Return [X, Y] of the center of cell containing provided text 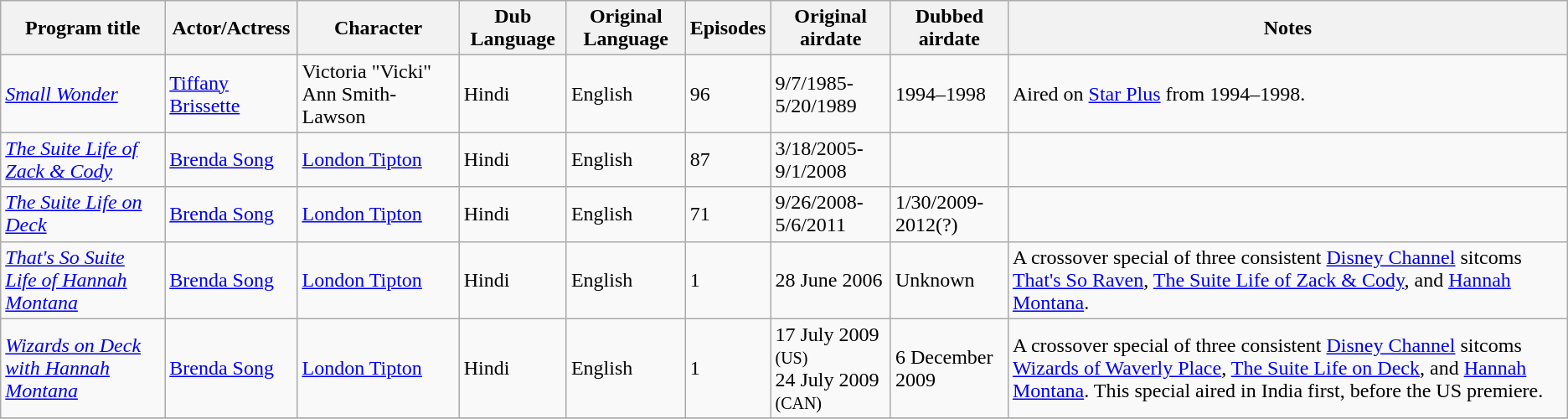
Aired on Star Plus from 1994–1998. [1287, 94]
Wizards on Deck with Hannah Montana [83, 369]
Small Wonder [83, 94]
Program title [83, 28]
Character [379, 28]
9/26/2008-5/6/2011 [831, 215]
The Suite Life of Zack & Cody [83, 159]
That's So Suite Life of Hannah Montana [83, 280]
A crossover special of three consistent Disney Channel sitcoms That's So Raven, The Suite Life of Zack & Cody, and Hannah Montana. [1287, 280]
Dub Language [513, 28]
17 July 2009 (US) 24 July 2009 (CAN) [831, 369]
Original airdate [831, 28]
9/7/1985-5/20/1989 [831, 94]
3/18/2005-9/1/2008 [831, 159]
1994–1998 [949, 94]
Actor/Actress [231, 28]
6 December 2009 [949, 369]
Tiffany Brissette [231, 94]
Dubbed airdate [949, 28]
The Suite Life on Deck [83, 215]
Unknown [949, 280]
87 [728, 159]
Episodes [728, 28]
96 [728, 94]
71 [728, 215]
Notes [1287, 28]
Original Language [626, 28]
Victoria "Vicki" Ann Smith-Lawson [379, 94]
28 June 2006 [831, 280]
1/30/2009-2012(?) [949, 215]
